Return [x, y] of the center of cell containing provided text 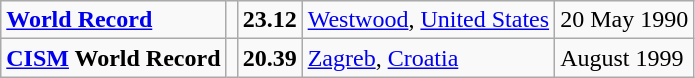
23.12 [270, 20]
August 1999 [624, 58]
CISM World Record [114, 58]
World Record [114, 20]
20.39 [270, 58]
20 May 1990 [624, 20]
Zagreb, Croatia [428, 58]
Westwood, United States [428, 20]
